Locate the cell with the specified text and output its (X, Y) center coordinate. 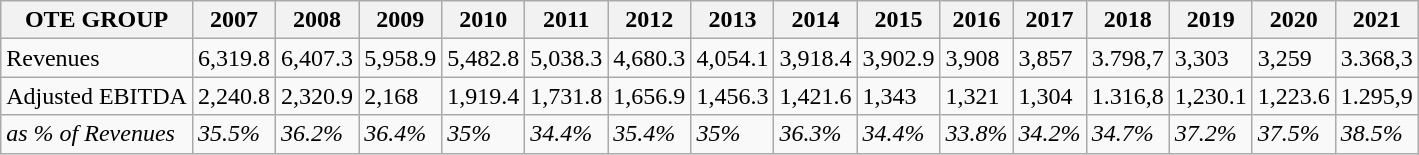
1,343 (898, 96)
1,223.6 (1294, 96)
33.8% (976, 134)
2,240.8 (234, 96)
Adjusted EBITDA (97, 96)
2008 (318, 20)
Revenues (97, 58)
2018 (1128, 20)
3,902.9 (898, 58)
38.5% (1376, 134)
2021 (1376, 20)
2020 (1294, 20)
36.2% (318, 134)
3,303 (1210, 58)
3.798,7 (1128, 58)
3,918.4 (816, 58)
36.4% (400, 134)
1.316,8 (1128, 96)
34.7% (1128, 134)
1,656.9 (650, 96)
6,319.8 (234, 58)
1,421.6 (816, 96)
2014 (816, 20)
36.3% (816, 134)
2012 (650, 20)
37.5% (1294, 134)
1.295,9 (1376, 96)
2010 (484, 20)
1,456.3 (732, 96)
1,321 (976, 96)
5,038.3 (566, 58)
2,168 (400, 96)
2007 (234, 20)
4,054.1 (732, 58)
3,908 (976, 58)
2,320.9 (318, 96)
1,230.1 (1210, 96)
as % of Revenues (97, 134)
5,958.9 (400, 58)
1,919.4 (484, 96)
OTE GROUP (97, 20)
4,680.3 (650, 58)
3.368,3 (1376, 58)
2015 (898, 20)
6,407.3 (318, 58)
2017 (1050, 20)
35.5% (234, 134)
37.2% (1210, 134)
35.4% (650, 134)
3,857 (1050, 58)
2019 (1210, 20)
34.2% (1050, 134)
2016 (976, 20)
5,482.8 (484, 58)
2011 (566, 20)
1,304 (1050, 96)
2009 (400, 20)
3,259 (1294, 58)
2013 (732, 20)
1,731.8 (566, 96)
